Find where the given text appears and provide that cell's center as (X, Y) coordinate. 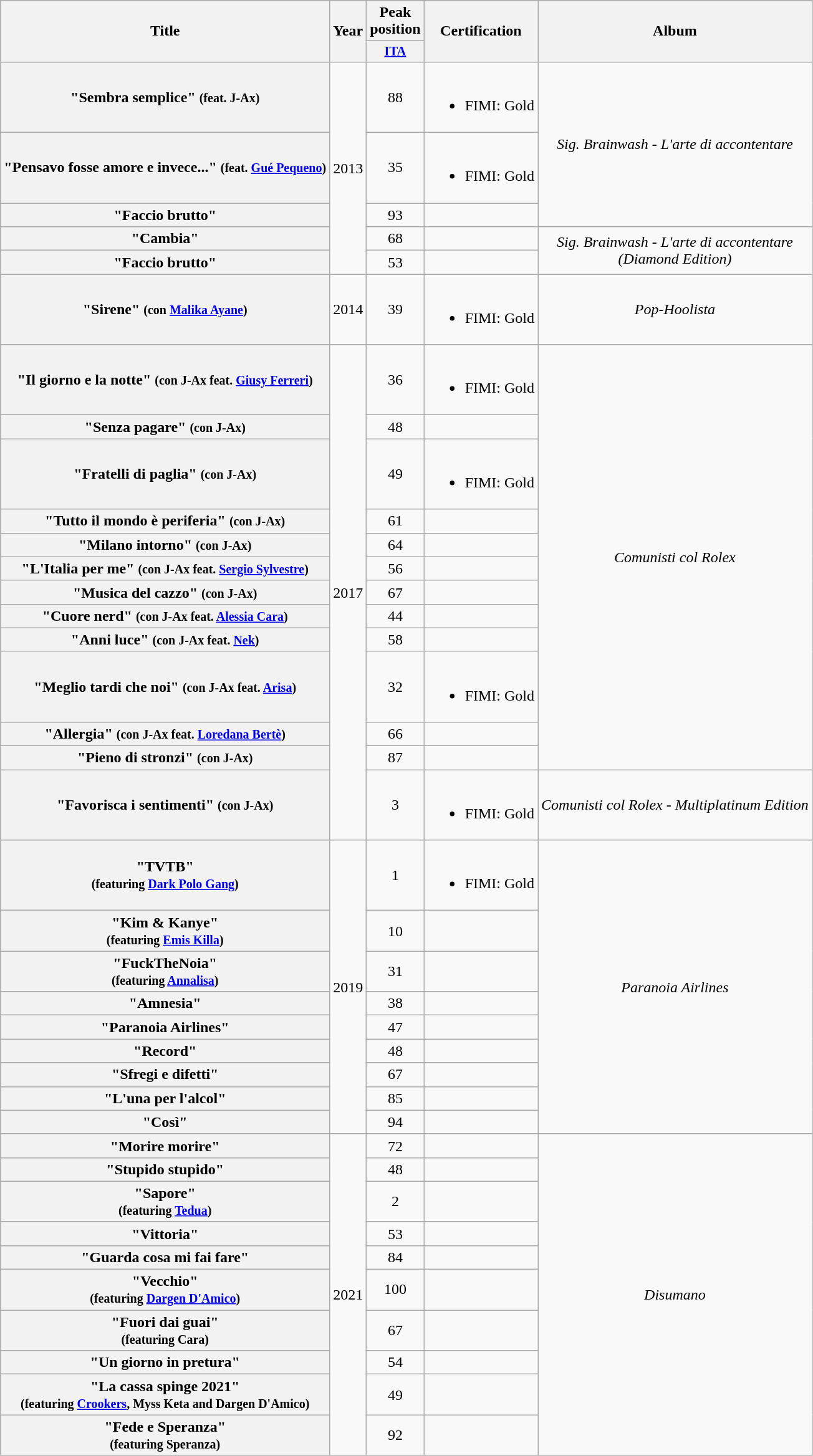
"Senza pagare" (con J-Ax) (165, 427)
Title (165, 31)
"Milano intorno" (con J-Ax) (165, 545)
"Sembra semplice" (feat. J-Ax) (165, 97)
Certification (481, 31)
"Record" (165, 1051)
"Tutto il mondo è periferia" (con J-Ax) (165, 521)
"Paranoia Airlines" (165, 1027)
"Favorisca i sentimenti" (con J-Ax) (165, 805)
"Pieno di stronzi" (con J-Ax) (165, 758)
Peakposition (395, 21)
"Cambia" (165, 239)
"Sapore"(featuring Tedua) (165, 1202)
35 (395, 168)
"Meglio tardi che noi" (con J-Ax feat. Arisa) (165, 687)
"Fede e Speranza"(featuring Speranza) (165, 1435)
88 (395, 97)
"Kim & Kanye"(featuring Emis Killa) (165, 931)
"Allergia" (con J-Ax feat. Loredana Bertè) (165, 734)
"Anni luce" (con J-Ax feat. Nek) (165, 639)
84 (395, 1257)
64 (395, 545)
"L'Italia per me" (con J-Ax feat. Sergio Sylvestre) (165, 568)
85 (395, 1098)
93 (395, 215)
87 (395, 758)
"Musica del cazzo" (con J-Ax) (165, 592)
Paranoia Airlines (675, 987)
"Così" (165, 1122)
"Vittoria" (165, 1233)
54 (395, 1363)
2021 (348, 1295)
"La cassa spinge 2021"(featuring Crookers, Myss Keta and Dargen D'Amico) (165, 1395)
58 (395, 639)
2017 (348, 592)
"Morire morire" (165, 1146)
92 (395, 1435)
100 (395, 1290)
"Cuore nerd" (con J-Ax feat. Alessia Cara) (165, 616)
Comunisti col Rolex (675, 557)
Sig. Brainwash - L'arte di accontentare(Diamond Edition) (675, 251)
"Vecchio"(featuring Dargen D'Amico) (165, 1290)
39 (395, 309)
3 (395, 805)
2 (395, 1202)
"Amnesia" (165, 1003)
94 (395, 1122)
68 (395, 239)
32 (395, 687)
1 (395, 875)
Year (348, 31)
"Fratelli di paglia" (con J-Ax) (165, 474)
72 (395, 1146)
56 (395, 568)
66 (395, 734)
"TVTB"(featuring Dark Polo Gang) (165, 875)
2014 (348, 309)
44 (395, 616)
"Pensavo fosse amore e invece..." (feat. Gué Pequeno) (165, 168)
Pop-Hoolista (675, 309)
ITA (395, 52)
"Stupido stupido" (165, 1169)
"Un giorno in pretura" (165, 1363)
10 (395, 931)
"FuckTheNoia"(featuring Annalisa) (165, 971)
"Sfregi e difetti" (165, 1075)
Disumano (675, 1295)
"Il giorno e la notte" (con J-Ax feat. Giusy Ferreri) (165, 380)
61 (395, 521)
"Fuori dai guai"(featuring Cara) (165, 1330)
Album (675, 31)
31 (395, 971)
Comunisti col Rolex - Multiplatinum Edition (675, 805)
47 (395, 1027)
36 (395, 380)
2019 (348, 987)
38 (395, 1003)
2013 (348, 168)
"Sirene" (con Malika Ayane) (165, 309)
"L'una per l'alcol" (165, 1098)
"Guarda cosa mi fai fare" (165, 1257)
Sig. Brainwash - L'arte di accontentare (675, 144)
